Identify which cell holds the provided text, then report its (X, Y) central coordinate. 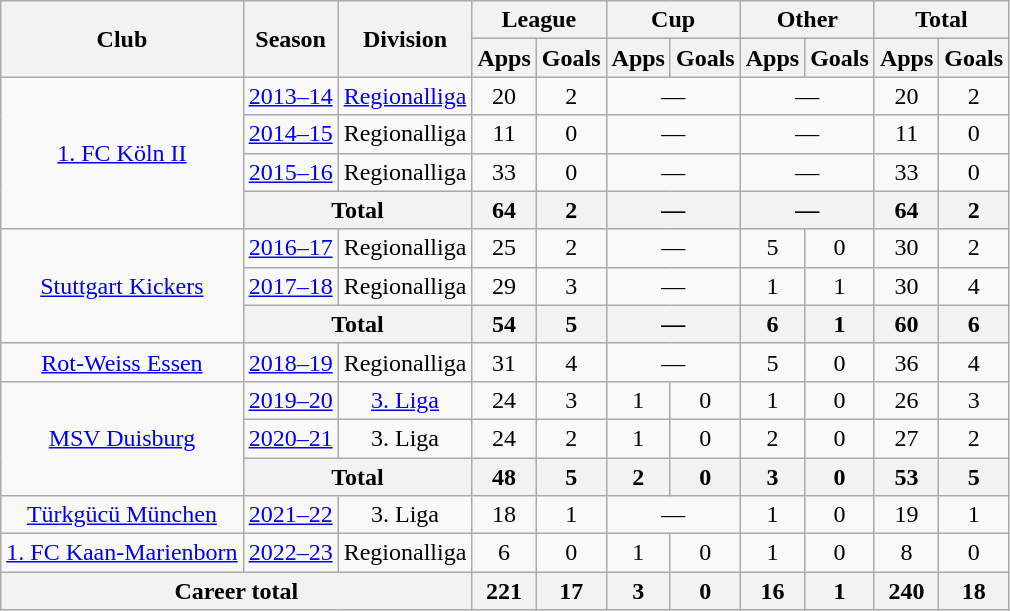
221 (504, 591)
Rot-Weiss Essen (122, 362)
31 (504, 362)
2018–19 (290, 362)
Stuttgart Kickers (122, 286)
2013–14 (290, 96)
Other (807, 20)
2019–20 (290, 400)
60 (906, 324)
2014–15 (290, 134)
25 (504, 248)
19 (906, 515)
Season (290, 39)
36 (906, 362)
27 (906, 438)
16 (772, 591)
1. FC Kaan-Marienborn (122, 553)
1. FC Köln II (122, 153)
2021–22 (290, 515)
League (539, 20)
8 (906, 553)
Cup (673, 20)
2016–17 (290, 248)
Türkgücü München (122, 515)
53 (906, 477)
Division (405, 39)
29 (504, 286)
2017–18 (290, 286)
17 (571, 591)
2020–21 (290, 438)
MSV Duisburg (122, 438)
Career total (236, 591)
2022–23 (290, 553)
2015–16 (290, 172)
240 (906, 591)
48 (504, 477)
Club (122, 39)
26 (906, 400)
54 (504, 324)
